Find where the given text appears and provide that cell's center as [X, Y] coordinate. 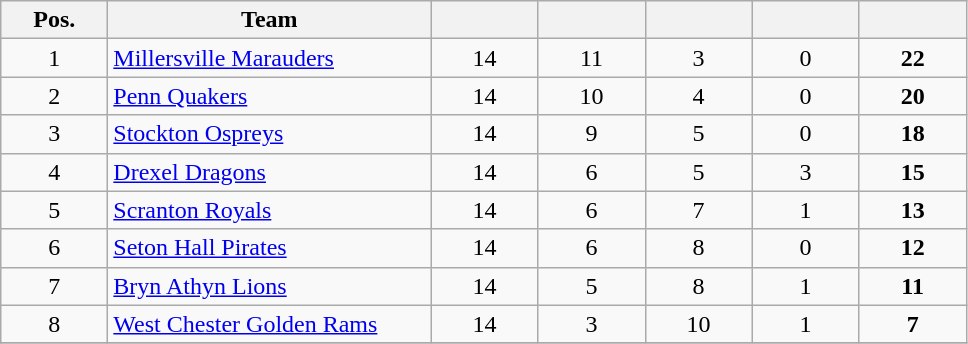
Pos. [54, 20]
2 [54, 96]
Drexel Dragons [270, 172]
Stockton Ospreys [270, 134]
Team [270, 20]
West Chester Golden Rams [270, 324]
18 [912, 134]
13 [912, 210]
9 [592, 134]
Millersville Marauders [270, 58]
15 [912, 172]
Scranton Royals [270, 210]
Penn Quakers [270, 96]
Seton Hall Pirates [270, 248]
22 [912, 58]
Bryn Athyn Lions [270, 286]
12 [912, 248]
20 [912, 96]
